Scan for the cell matching the given text and deliver its (x, y) coordinate at center. 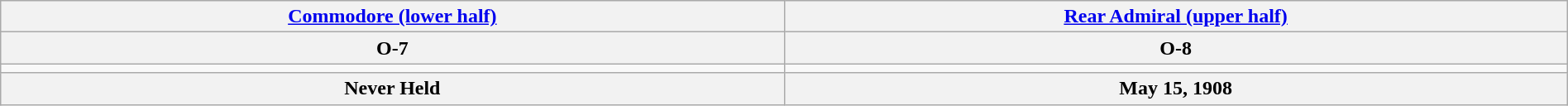
Never Held (392, 89)
Commodore (lower half) (392, 17)
May 15, 1908 (1176, 89)
O-8 (1176, 48)
O-7 (392, 48)
Rear Admiral (upper half) (1176, 17)
